For the text-containing cell, return its midpoint in (x, y) coordinate format. 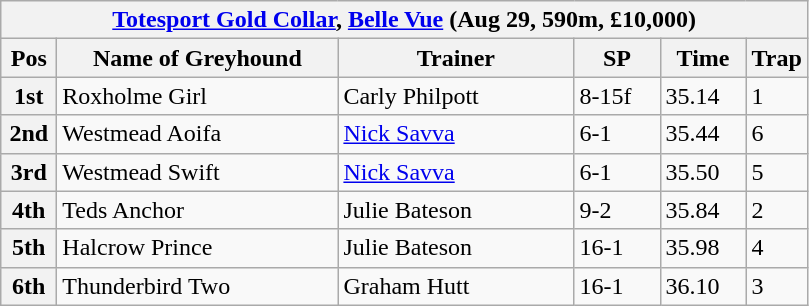
35.50 (703, 172)
Carly Philpott (456, 96)
8-15f (617, 96)
6th (29, 286)
5th (29, 248)
4th (29, 210)
35.84 (703, 210)
Graham Hutt (456, 286)
Westmead Swift (198, 172)
9-2 (617, 210)
3 (776, 286)
36.10 (703, 286)
35.44 (703, 134)
Totesport Gold Collar, Belle Vue (Aug 29, 590m, £10,000) (404, 20)
Halcrow Prince (198, 248)
Pos (29, 58)
Roxholme Girl (198, 96)
Trap (776, 58)
Westmead Aoifa (198, 134)
6 (776, 134)
Name of Greyhound (198, 58)
1st (29, 96)
4 (776, 248)
5 (776, 172)
2nd (29, 134)
2 (776, 210)
Thunderbird Two (198, 286)
Time (703, 58)
SP (617, 58)
Trainer (456, 58)
35.98 (703, 248)
35.14 (703, 96)
3rd (29, 172)
1 (776, 96)
Teds Anchor (198, 210)
